Find where the given text appears and provide that cell's center as [x, y] coordinate. 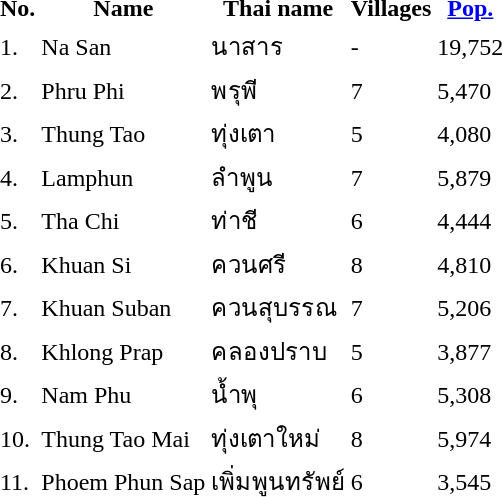
- [390, 46]
ท่าชี [278, 220]
ควนศรี [278, 264]
คลองปราบ [278, 351]
Thung Tao Mai [124, 438]
ควนสุบรรณ [278, 308]
Khlong Prap [124, 351]
Khuan Si [124, 264]
ลำพูน [278, 177]
ทุ่งเตา [278, 134]
Thung Tao [124, 134]
น้ำพุ [278, 394]
นาสาร [278, 46]
ทุ่งเตาใหม่ [278, 438]
Phru Phi [124, 90]
พรุพี [278, 90]
Tha Chi [124, 220]
Nam Phu [124, 394]
Lamphun [124, 177]
Khuan Suban [124, 308]
Na San [124, 46]
